Provide the (x, y) coordinate of the cell's center where the given text is located.  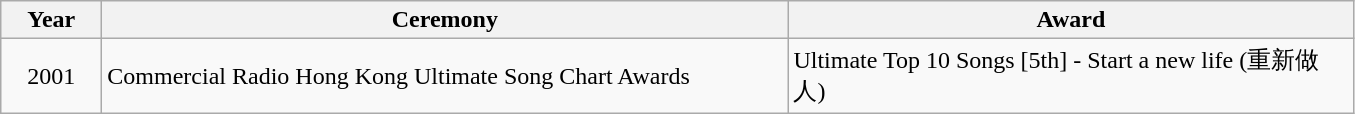
2001 (52, 76)
Ultimate Top 10 Songs [5th] - Start a new life (重新做人) (1071, 76)
Award (1071, 20)
Ceremony (445, 20)
Commercial Radio Hong Kong Ultimate Song Chart Awards (445, 76)
Year (52, 20)
